Search for the cell housing the specified text and yield its [x, y] center coordinate. 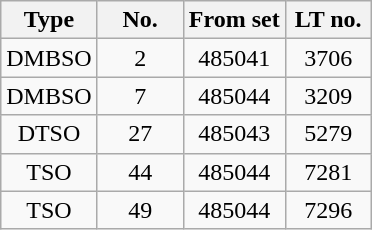
5279 [328, 134]
7296 [328, 210]
7 [140, 96]
3209 [328, 96]
485043 [234, 134]
485041 [234, 58]
2 [140, 58]
7281 [328, 172]
LT no. [328, 20]
27 [140, 134]
49 [140, 210]
3706 [328, 58]
No. [140, 20]
Type [49, 20]
DTSO [49, 134]
From set [234, 20]
44 [140, 172]
